Capture the cell that displays the provided text and extract its [X, Y] central coordinate. 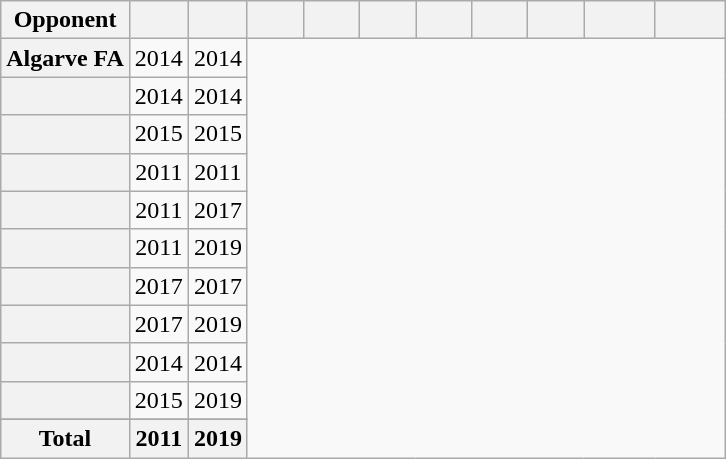
Total [66, 438]
Algarve FA [66, 58]
Opponent [66, 20]
